For the text-containing cell, return its midpoint in [x, y] coordinate format. 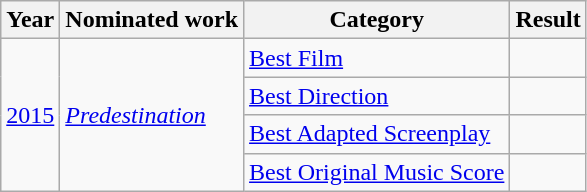
2015 [30, 115]
Best Adapted Screenplay [377, 134]
Best Direction [377, 96]
Year [30, 20]
Best Original Music Score [377, 172]
Best Film [377, 58]
Nominated work [152, 20]
Category [377, 20]
Result [548, 20]
Predestination [152, 115]
